Capture the cell that displays the provided text and extract its [x, y] central coordinate. 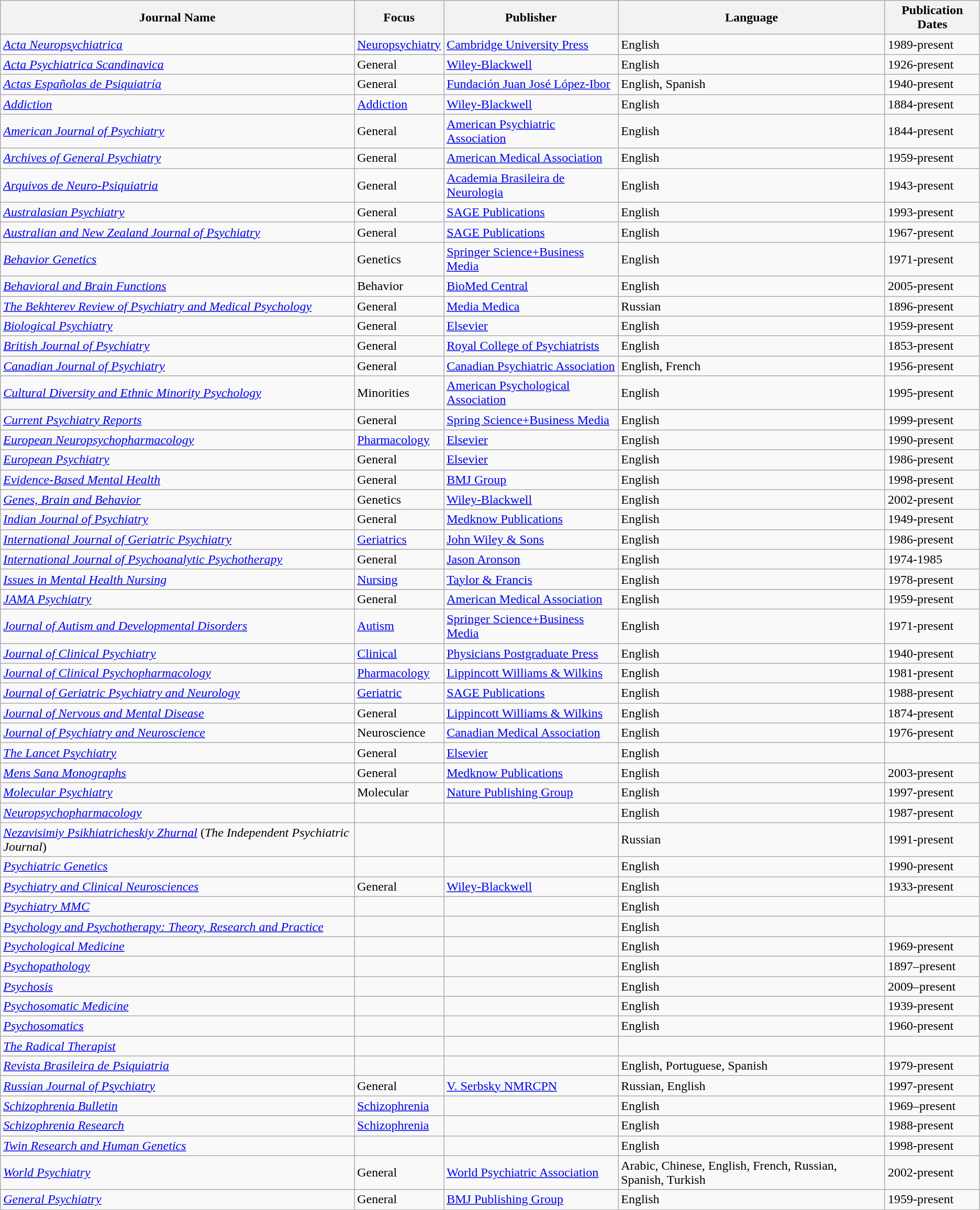
Arabic, Chinese, English, French, Russian, Spanish, Turkish [752, 1173]
Journal of Geriatric Psychiatry and Neurology [177, 693]
English, Spanish [752, 84]
Current Psychiatry Reports [177, 420]
1897–present [932, 966]
Russian Journal of Psychiatry [177, 1086]
Focus [399, 18]
Publisher [531, 18]
Russian, English [752, 1086]
Molecular [399, 793]
2003-present [932, 773]
American Journal of Psychiatry [177, 131]
Schizophrenia Research [177, 1126]
Nursing [399, 579]
Genes, Brain and Behavior [177, 499]
Neuropsychiatry [399, 45]
World Psychiatric Association [531, 1173]
Psychological Medicine [177, 946]
Journal of Clinical Psychiatry [177, 653]
Canadian Medical Association [531, 733]
Psychosomatic Medicine [177, 1006]
The Bekhterev Review of Psychiatry and Medical Psychology [177, 306]
1974-1985 [932, 559]
Nezavisimiy Psikhiatricheskiy Zhurnal (The Independent Psychiatric Journal) [177, 840]
1949-present [932, 519]
Geriatrics [399, 539]
1844-present [932, 131]
1933-present [932, 886]
Jason Aronson [531, 559]
Journal of Nervous and Mental Disease [177, 713]
1993-present [932, 212]
British Journal of Psychiatry [177, 346]
Cambridge University Press [531, 45]
Twin Research and Human Genetics [177, 1146]
1995-present [932, 393]
1853-present [932, 346]
Mens Sana Monographs [177, 773]
1969–present [932, 1106]
1981-present [932, 673]
Psychiatry MMC [177, 906]
BMJ Publishing Group [531, 1200]
The Radical Therapist [177, 1046]
Journal of Clinical Psychopharmacology [177, 673]
Academia Brasileira de Neurologia [531, 185]
Journal of Autism and Developmental Disorders [177, 626]
The Lancet Psychiatry [177, 753]
Royal College of Psychiatrists [531, 346]
1896-present [932, 306]
Biological Psychiatry [177, 326]
Actas Españolas de Psiquiatría [177, 84]
General Psychiatry [177, 1200]
Cultural Diversity and Ethnic Minority Psychology [177, 393]
Psychosomatics [177, 1026]
Canadian Psychiatric Association [531, 366]
John Wiley & Sons [531, 539]
1939-present [932, 1006]
2009–present [932, 986]
Fundación Juan José López-Ibor [531, 84]
V. Serbsky NMRCPN [531, 1086]
Canadian Journal of Psychiatry [177, 366]
Psychosis [177, 986]
Australian and New Zealand Journal of Psychiatry [177, 232]
Language [752, 18]
Geriatric [399, 693]
1969-present [932, 946]
1979-present [932, 1066]
Journal of Psychiatry and Neuroscience [177, 733]
Neuroscience [399, 733]
Psychiatry and Clinical Neurosciences [177, 886]
1989-present [932, 45]
Clinical [399, 653]
International Journal of Psychoanalytic Psychotherapy [177, 559]
Psychopathology [177, 966]
Media Medica [531, 306]
American Psychiatric Association [531, 131]
European Psychiatry [177, 460]
Journal Name [177, 18]
BioMed Central [531, 286]
Psychiatric Genetics [177, 867]
Revista Brasileira de Psiquiatria [177, 1066]
Australasian Psychiatry [177, 212]
Issues in Mental Health Nursing [177, 579]
Schizophrenia Bulletin [177, 1106]
2005-present [932, 286]
Neuropsychopharmacology [177, 813]
Autism [399, 626]
Arquivos de Neuro-Psiquiatria [177, 185]
Nature Publishing Group [531, 793]
1943-present [932, 185]
Taylor & Francis [531, 579]
Physicians Postgraduate Press [531, 653]
1978-present [932, 579]
Behavioral and Brain Functions [177, 286]
1874-present [932, 713]
Spring Science+Business Media [531, 420]
1999-present [932, 420]
1884-present [932, 104]
Indian Journal of Psychiatry [177, 519]
BMJ Group [531, 480]
Publication Dates [932, 18]
Molecular Psychiatry [177, 793]
1976-present [932, 733]
Psychology and Psychotherapy: Theory, Research and Practice [177, 926]
Archives of General Psychiatry [177, 158]
Acta Psychiatrica Scandinavica [177, 64]
Minorities [399, 393]
English, Portuguese, Spanish [752, 1066]
American Psychological Association [531, 393]
1987-present [932, 813]
1991-present [932, 840]
1926-present [932, 64]
Behavior Genetics [177, 259]
1956-present [932, 366]
1960-present [932, 1026]
Behavior [399, 286]
1967-present [932, 232]
Evidence-Based Mental Health [177, 480]
JAMA Psychiatry [177, 599]
Acta Neuropsychiatrica [177, 45]
International Journal of Geriatric Psychiatry [177, 539]
English, French [752, 366]
World Psychiatry [177, 1173]
European Neuropsychopharmacology [177, 440]
